Output the (X, Y) coordinate of the center of the cell containing the given text.  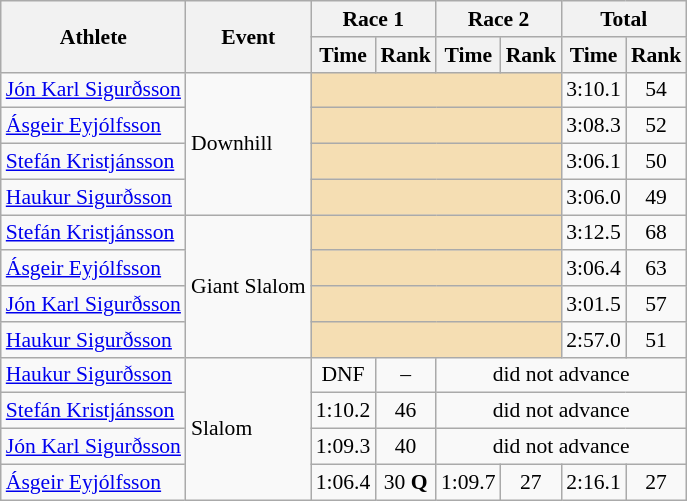
57 (656, 304)
3:06.4 (594, 269)
30 Q (406, 482)
49 (656, 197)
1:09.3 (344, 447)
DNF (344, 375)
3:06.0 (594, 197)
1:06.4 (344, 482)
1:10.2 (344, 411)
– (406, 375)
1:09.7 (468, 482)
54 (656, 90)
3:08.3 (594, 126)
Downhill (248, 143)
3:06.1 (594, 162)
63 (656, 269)
Slalom (248, 428)
50 (656, 162)
3:10.1 (594, 90)
3:01.5 (594, 304)
Athlete (94, 36)
Event (248, 36)
51 (656, 340)
Race 2 (498, 19)
3:12.5 (594, 233)
68 (656, 233)
Giant Slalom (248, 286)
Total (624, 19)
46 (406, 411)
2:57.0 (594, 340)
2:16.1 (594, 482)
Race 1 (374, 19)
40 (406, 447)
52 (656, 126)
